Scan for the cell matching the given text and deliver its [X, Y] coordinate at center. 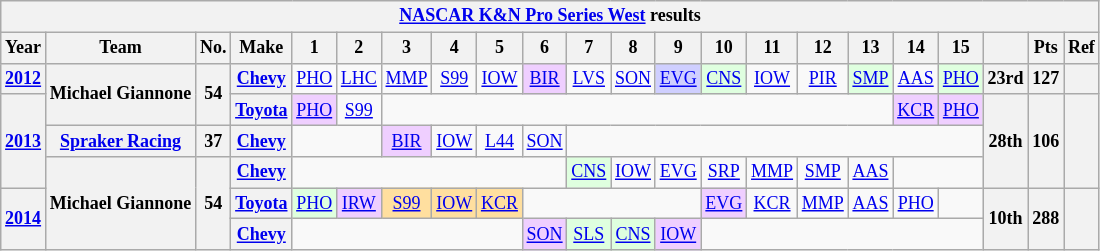
IRW [360, 204]
SRP [724, 172]
Ref [1082, 48]
Pts [1046, 48]
2012 [24, 78]
28th [1006, 141]
PIR [822, 78]
Team [120, 48]
15 [962, 48]
12 [822, 48]
23rd [1006, 78]
10th [1006, 219]
LVS [589, 78]
Make [262, 48]
9 [678, 48]
Year [24, 48]
2 [360, 48]
No. [214, 48]
10 [724, 48]
11 [772, 48]
37 [214, 140]
5 [500, 48]
13 [870, 48]
288 [1046, 219]
6 [544, 48]
1 [314, 48]
2014 [24, 219]
L44 [500, 140]
2013 [24, 141]
SLS [589, 234]
14 [916, 48]
127 [1046, 78]
NASCAR K&N Pro Series West results [550, 16]
LHC [360, 78]
3 [406, 48]
4 [454, 48]
106 [1046, 141]
Spraker Racing [120, 140]
7 [589, 48]
8 [634, 48]
